Extract the (x, y) coordinate from the center of the cell holding the provided text.  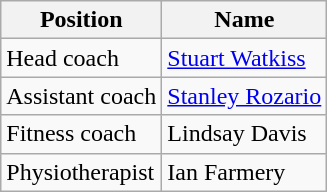
Ian Farmery (244, 172)
Stuart Watkiss (244, 58)
Assistant coach (82, 96)
Stanley Rozario (244, 96)
Position (82, 20)
Head coach (82, 58)
Fitness coach (82, 134)
Lindsay Davis (244, 134)
Physiotherapist (82, 172)
Name (244, 20)
